For the text-containing cell, return its midpoint in (X, Y) coordinate format. 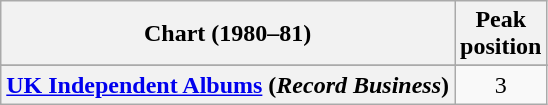
Chart (1980–81) (228, 34)
3 (501, 85)
UK Independent Albums (Record Business) (228, 85)
Peakposition (501, 34)
